Return the (x, y) coordinate for the center point of the cell that contains the specified text.  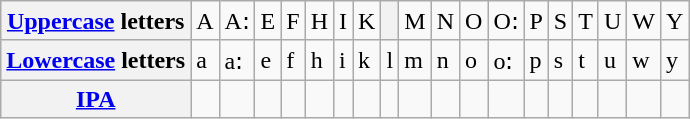
O (474, 21)
a꞉ (237, 60)
o꞉ (506, 60)
U (612, 21)
N (445, 21)
T (586, 21)
o (474, 60)
H (319, 21)
y (675, 60)
A (205, 21)
W (644, 21)
K (367, 21)
w (644, 60)
A꞉ (237, 21)
M (415, 21)
t (586, 60)
k (367, 60)
IPA (96, 99)
f (293, 60)
n (445, 60)
F (293, 21)
h (319, 60)
p (536, 60)
u (612, 60)
I (344, 21)
m (415, 60)
a (205, 60)
Y (675, 21)
i (344, 60)
s (560, 60)
P (536, 21)
E (268, 21)
Lowercase letters (96, 60)
O꞉ (506, 21)
l (390, 60)
S (560, 21)
e (268, 60)
Uppercase letters (96, 21)
